Provide the [x, y] coordinate of the cell's center where the given text is located.  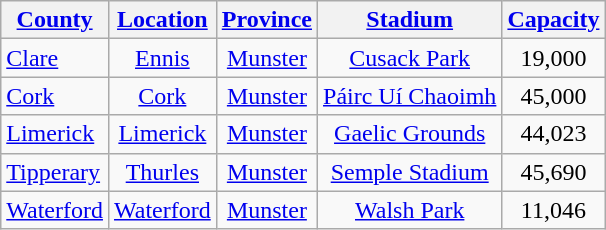
Tipperary [55, 172]
Walsh Park [410, 210]
45,000 [554, 96]
Location [162, 20]
44,023 [554, 134]
Province [266, 20]
Gaelic Grounds [410, 134]
Clare [55, 58]
Ennis [162, 58]
45,690 [554, 172]
11,046 [554, 210]
Semple Stadium [410, 172]
Thurles [162, 172]
Cusack Park [410, 58]
Capacity [554, 20]
County [55, 20]
19,000 [554, 58]
Páirc Uí Chaoimh [410, 96]
Stadium [410, 20]
